Identify which cell holds the provided text, then report its (X, Y) central coordinate. 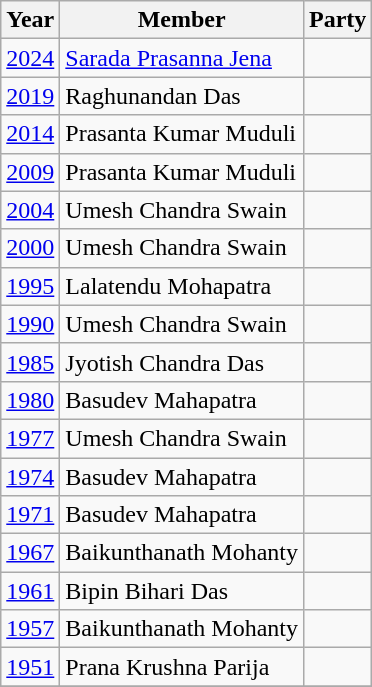
1990 (30, 324)
Bipin Bihari Das (182, 591)
2009 (30, 172)
2024 (30, 58)
1957 (30, 629)
2014 (30, 134)
2004 (30, 210)
1951 (30, 667)
1980 (30, 400)
Year (30, 20)
Raghunandan Das (182, 96)
1967 (30, 553)
1961 (30, 591)
1977 (30, 438)
2000 (30, 248)
2019 (30, 96)
1985 (30, 362)
Sarada Prasanna Jena (182, 58)
1995 (30, 286)
1974 (30, 477)
Prana Krushna Parija (182, 667)
Lalatendu Mohapatra (182, 286)
Jyotish Chandra Das (182, 362)
Party (338, 20)
Member (182, 20)
1971 (30, 515)
